Provide the [X, Y] coordinate of the cell's center where the given text is located.  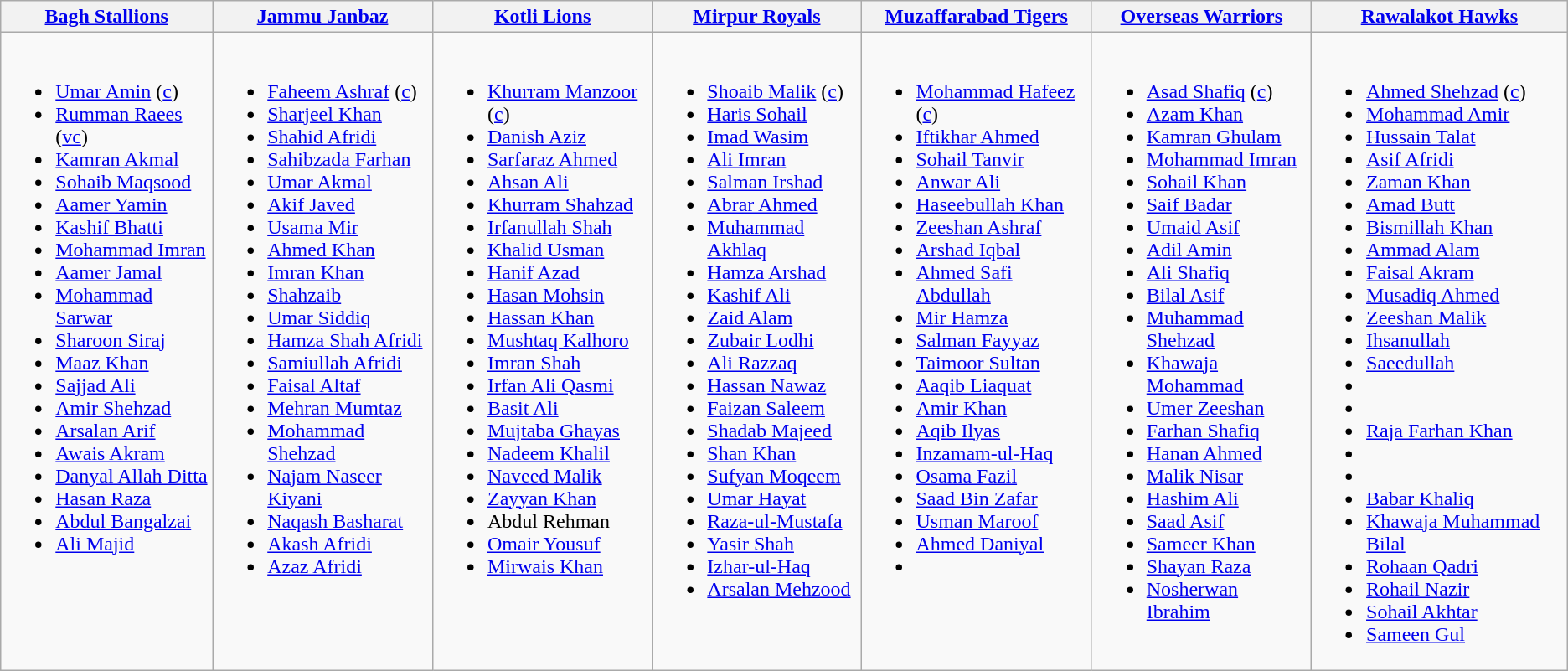
Overseas Warriors [1201, 17]
Jammu Janbaz [323, 17]
Kotli Lions [542, 17]
Mirpur Royals [757, 17]
Muzaffarabad Tigers [977, 17]
Rawalakot Hawks [1440, 17]
Bagh Stallions [107, 17]
